Return the [X, Y] coordinate for the center point of the cell that contains the specified text.  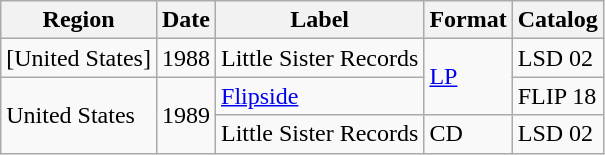
Region [79, 20]
United States [79, 115]
Label [320, 20]
1988 [186, 58]
LP [468, 77]
[United States] [79, 58]
1989 [186, 115]
Date [186, 20]
CD [468, 134]
Flipside [320, 96]
Catalog [558, 20]
FLIP 18 [558, 96]
Format [468, 20]
